Scan for the cell matching the given text and deliver its (x, y) coordinate at center. 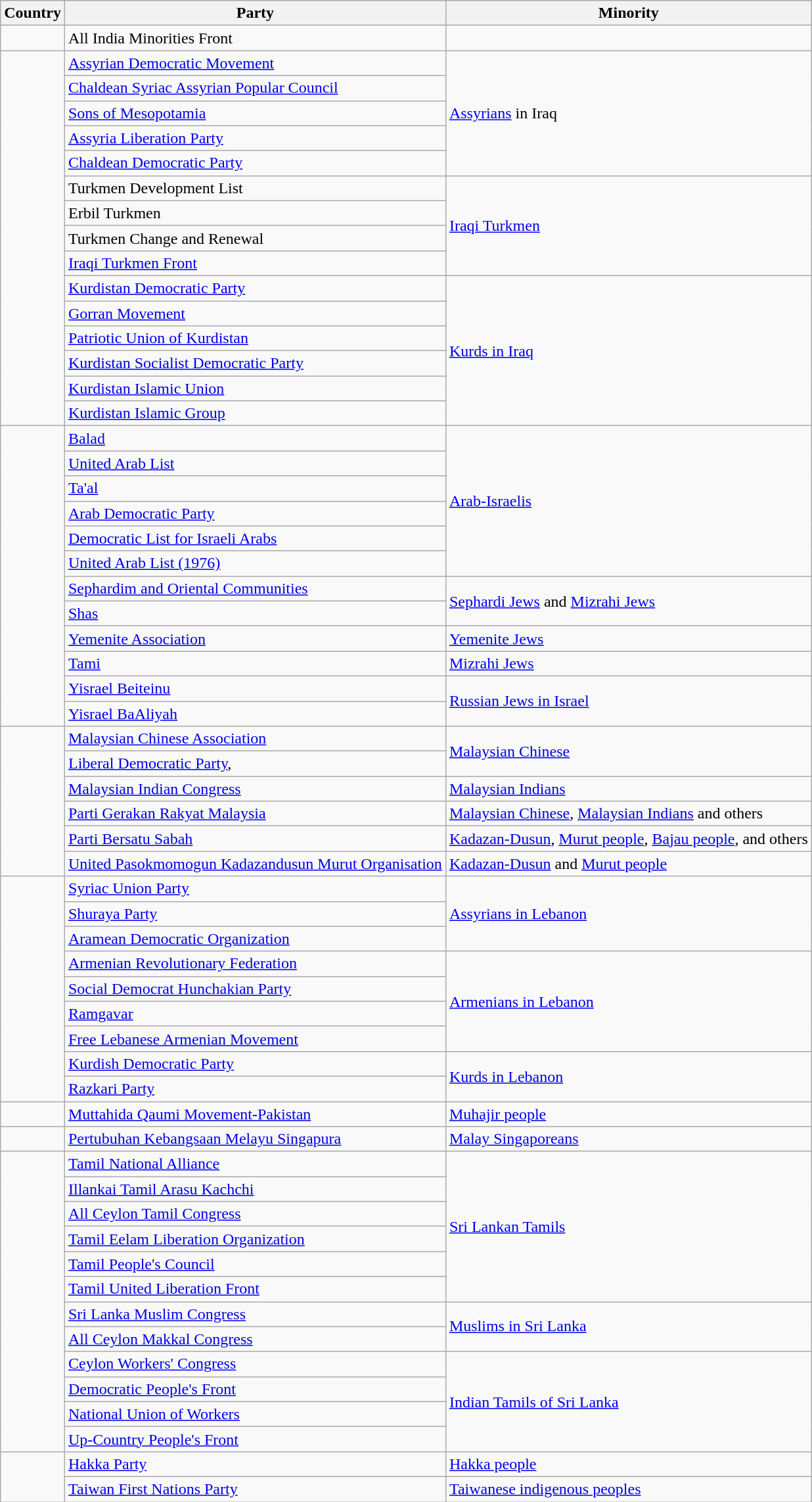
All Ceylon Makkal Congress (255, 1339)
Russian Jews in Israel (628, 701)
Kadazan-Dusun and Murut people (628, 864)
Muhajir people (628, 1114)
All Ceylon Tamil Congress (255, 1214)
Illankai Tamil Arasu Kachchi (255, 1189)
Up-Country People's Front (255, 1439)
Kurdish Democratic Party (255, 1064)
Social Democrat Hunchakian Party (255, 989)
Hakka people (628, 1464)
Kurdistan Islamic Group (255, 413)
Taiwan First Nations Party (255, 1489)
Yemenite Jews (628, 638)
Democratic List for Israeli Arabs (255, 538)
Parti Bersatu Sabah (255, 839)
Balad (255, 438)
Kurds in Iraq (628, 350)
Assyrian Democratic Movement (255, 63)
Chaldean Democratic Party (255, 163)
All India Minorities Front (255, 38)
Ta'al (255, 488)
Kurdistan Islamic Union (255, 388)
Kurdistan Socialist Democratic Party (255, 364)
Party (255, 13)
Armenians in Lebanon (628, 1001)
Hakka Party (255, 1464)
Pertubuhan Kebangsaan Melayu Singapura (255, 1139)
Erbil Turkmen (255, 213)
Mizrahi Jews (628, 663)
Sons of Mesopotamia (255, 113)
Tamil People's Council (255, 1264)
Gorran Movement (255, 314)
Kurdistan Democratic Party (255, 288)
Minority (628, 13)
Malaysian Indians (628, 789)
Malay Singaporeans (628, 1139)
Sri Lanka Muslim Congress (255, 1314)
Malaysian Chinese (628, 751)
Turkmen Change and Renewal (255, 238)
Patriotic Union of Kurdistan (255, 339)
Assyrians in Lebanon (628, 914)
Parti Gerakan Rakyat Malaysia (255, 814)
Yemenite Association (255, 638)
Tami (255, 663)
Tamil Eelam Liberation Organization (255, 1239)
United Arab List (1976) (255, 563)
Shuraya Party (255, 914)
Muslims in Sri Lanka (628, 1326)
Muttahida Qaumi Movement-Pakistan (255, 1114)
Chaldean Syriac Assyrian Popular Council (255, 88)
Ramgavar (255, 1014)
Democratic People's Front (255, 1389)
National Union of Workers (255, 1414)
Syriac Union Party (255, 889)
Turkmen Development List (255, 188)
Assyria Liberation Party (255, 138)
Malaysian Chinese, Malaysian Indians and others (628, 814)
Malaysian Indian Congress (255, 789)
Liberal Democratic Party, (255, 764)
Shas (255, 613)
Ceylon Workers' Congress (255, 1364)
Free Lebanese Armenian Movement (255, 1039)
Assyrians in Iraq (628, 113)
Arab Democratic Party (255, 513)
Sephardim and Oriental Communities (255, 588)
Tamil United Liberation Front (255, 1289)
Kadazan-Dusun, Murut people, Bajau people, and others (628, 839)
Kurds in Lebanon (628, 1076)
Malaysian Chinese Association (255, 739)
Iraqi Turkmen Front (255, 263)
Indian Tamils of Sri Lanka (628, 1401)
Razkari Party (255, 1089)
Aramean Democratic Organization (255, 939)
Tamil National Alliance (255, 1164)
Iraqi Turkmen (628, 225)
Arab-Israelis (628, 501)
United Arab List (255, 463)
Sri Lankan Tamils (628, 1227)
Yisrael Beiteinu (255, 688)
Taiwanese indigenous peoples (628, 1489)
Country (33, 13)
Armenian Revolutionary Federation (255, 964)
United Pasokmomogun Kadazandusun Murut Organisation (255, 864)
Yisrael BaAliyah (255, 713)
Sephardi Jews and Mizrahi Jews (628, 601)
